Return (X, Y) of the center of cell containing provided text 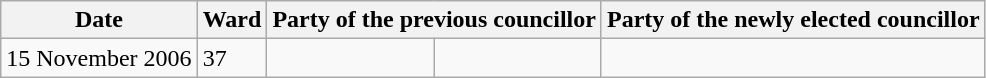
Date (99, 20)
Ward (232, 20)
Party of the previous councillor (434, 20)
37 (232, 58)
Party of the newly elected councillor (793, 20)
15 November 2006 (99, 58)
